Identify which cell holds the provided text, then report its [X, Y] central coordinate. 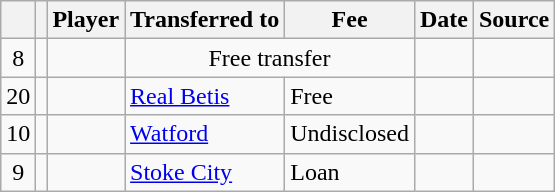
10 [18, 134]
Free [350, 96]
Player [86, 20]
Stoke City [205, 172]
Undisclosed [350, 134]
Watford [205, 134]
9 [18, 172]
Real Betis [205, 96]
Transferred to [205, 20]
20 [18, 96]
Loan [350, 172]
8 [18, 58]
Source [514, 20]
Date [444, 20]
Free transfer [270, 58]
Fee [350, 20]
